Scan for the cell matching the given text and deliver its [x, y] coordinate at center. 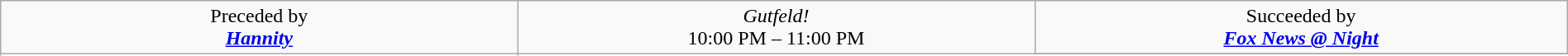
Succeeded byFox News @ Night [1301, 28]
Gutfeld!10:00 PM – 11:00 PM [776, 28]
Preceded byHannity [260, 28]
